Pinpoint the cell where the given text exists, returning its [x, y] midpoint coordinate. 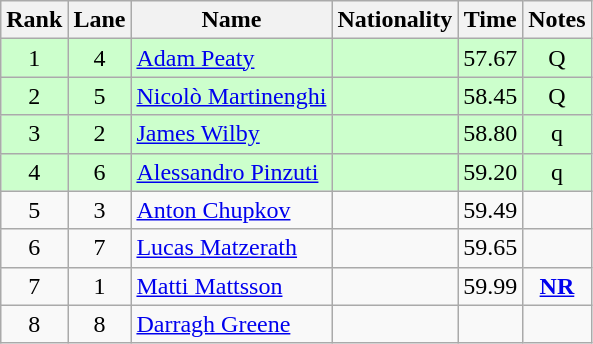
Alessandro Pinzuti [232, 172]
Notes [557, 20]
Rank [34, 20]
59.99 [490, 286]
Matti Mattsson [232, 286]
Name [232, 20]
James Wilby [232, 134]
58.80 [490, 134]
Anton Chupkov [232, 210]
Lane [100, 20]
NR [557, 286]
59.65 [490, 248]
58.45 [490, 96]
59.20 [490, 172]
Nationality [395, 20]
Darragh Greene [232, 324]
Time [490, 20]
59.49 [490, 210]
Adam Peaty [232, 58]
Lucas Matzerath [232, 248]
Nicolò Martinenghi [232, 96]
57.67 [490, 58]
